Find where the given text appears and provide that cell's center as [x, y] coordinate. 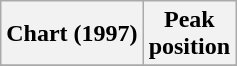
Chart (1997) [72, 34]
Peakposition [189, 34]
